Provide the [x, y] coordinate of the cell's center where the given text is located.  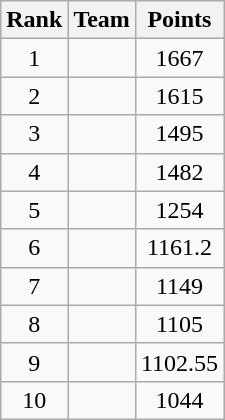
4 [34, 172]
Team [102, 20]
1161.2 [179, 248]
1 [34, 58]
1105 [179, 324]
1149 [179, 286]
1482 [179, 172]
10 [34, 400]
1254 [179, 210]
6 [34, 248]
2 [34, 96]
1615 [179, 96]
1495 [179, 134]
1044 [179, 400]
5 [34, 210]
Rank [34, 20]
7 [34, 286]
8 [34, 324]
1667 [179, 58]
1102.55 [179, 362]
3 [34, 134]
Points [179, 20]
9 [34, 362]
